Pinpoint the cell where the given text exists, returning its [X, Y] midpoint coordinate. 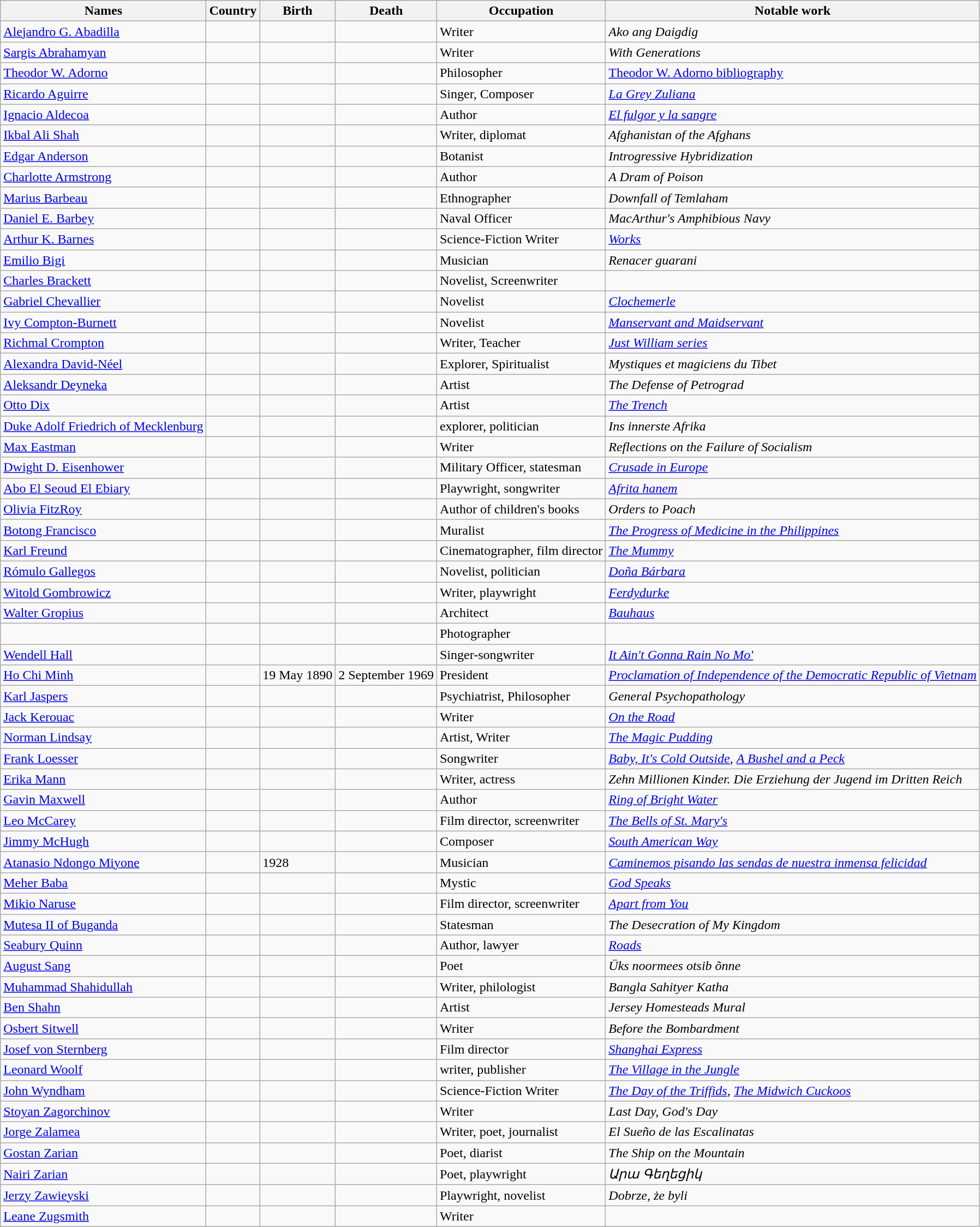
Writer, philologist [521, 987]
Muhammad Shahidullah [104, 987]
Doña Bárbara [793, 571]
Karl Jaspers [104, 696]
Արա Գեղեցիկ [793, 1174]
Author of children's books [521, 509]
Last Day, God's Day [793, 1111]
Proclamation of Independence of the Democratic Republic of Vietnam [793, 675]
Karl Freund [104, 550]
Max Eastman [104, 447]
Poet, diarist [521, 1153]
Singer, Composer [521, 94]
Charlotte Armstrong [104, 177]
Bangla Sahityer Katha [793, 987]
Ferdydurke [793, 592]
August Sang [104, 966]
Jersey Homesteads Mural [793, 1008]
Richmal Crompton [104, 343]
Caminemos pisando las sendas de nuestra inmensa felicidad [793, 862]
Just William series [793, 343]
Zehn Millionen Kinder. Die Erziehung der Jugend im Dritten Reich [793, 779]
Edgar Anderson [104, 156]
writer, publisher [521, 1070]
The Mummy [793, 550]
Wendell Hall [104, 655]
Author, lawyer [521, 945]
With Generations [793, 52]
Rómulo Gallegos [104, 571]
A Dram of Poison [793, 177]
Country [233, 11]
Explorer, Spiritualist [521, 364]
General Psychopathology [793, 696]
Ignacio Aldecoa [104, 115]
La Grey Zuliana [793, 94]
Downfall of Temlaham [793, 197]
19 May 1890 [298, 675]
Film director [521, 1049]
Jerzy Zawieyski [104, 1195]
Jack Kerouac [104, 717]
Afrita hanem [793, 488]
Osbert Sitwell [104, 1028]
Nairi Zarian [104, 1174]
Psychiatrist, Philosopher [521, 696]
Novelist, Screenwriter [521, 281]
Names [104, 11]
Works [793, 239]
Architect [521, 613]
Emilio Bigi [104, 260]
Aleksandr Deyneka [104, 385]
Occupation [521, 11]
Bauhaus [793, 613]
Witold Gombrowicz [104, 592]
Notable work [793, 11]
Introgressive Hybridization [793, 156]
Atanasio Ndongo Miyone [104, 862]
Ethnographer [521, 197]
Frank Loesser [104, 758]
2 September 1969 [386, 675]
Writer, poet, journalist [521, 1132]
Ricardo Aguirre [104, 94]
Photographer [521, 634]
Stoyan Zagorchinov [104, 1111]
El Sueño de las Escalinatas [793, 1132]
Novelist, politician [521, 571]
John Wyndham [104, 1091]
Ho Chi Minh [104, 675]
Botong Francisco [104, 530]
Statesman [521, 925]
Meher Baba [104, 883]
MacArthur's Amphibious Navy [793, 218]
Poet, playwright [521, 1174]
Sargis Abrahamyan [104, 52]
Dwight D. Eisenhower [104, 468]
Composer [521, 841]
El fulgor y la sangre [793, 115]
1928 [298, 862]
Theodor W. Adorno bibliography [793, 73]
The Bells of St. Mary's [793, 821]
Leo McCarey [104, 821]
Roads [793, 945]
On the Road [793, 717]
Apart from You [793, 903]
It Ain't Gonna Rain No Mo' [793, 655]
Writer, diplomat [521, 135]
Seabury Quinn [104, 945]
Military Officer, statesman [521, 468]
Shanghai Express [793, 1049]
Ako ang Daigdig [793, 32]
The Magic Pudding [793, 738]
Muralist [521, 530]
Gabriel Chevallier [104, 302]
Birth [298, 11]
Manservant and Maidservant [793, 322]
Ivy Compton-Burnett [104, 322]
Botanist [521, 156]
Arthur K. Barnes [104, 239]
Death [386, 11]
Erika Mann [104, 779]
The Desecration of My Kingdom [793, 925]
Writer, actress [521, 779]
Jimmy McHugh [104, 841]
Alexandra David-Néel [104, 364]
Mutesa II of Buganda [104, 925]
Abo El Seoud El Ebiary [104, 488]
Leonard Woolf [104, 1070]
Writer, Teacher [521, 343]
Philosopher [521, 73]
Daniel E. Barbey [104, 218]
Mikio Naruse [104, 903]
Reflections on the Failure of Socialism [793, 447]
Playwright, songwriter [521, 488]
Renacer guarani [793, 260]
Clochemerle [793, 302]
Writer, playwright [521, 592]
Ben Shahn [104, 1008]
The Progress of Medicine in the Philippines [793, 530]
Walter Gropius [104, 613]
Olivia FitzRoy [104, 509]
Baby, It's Cold Outside, A Bushel and a Peck [793, 758]
Cinematographer, film director [521, 550]
South American Way [793, 841]
The Defense of Petrograd [793, 385]
President [521, 675]
Before the Bombardment [793, 1028]
The Village in the Jungle [793, 1070]
Norman Lindsay [104, 738]
Otto Dix [104, 405]
Afghanistan of the Afghans [793, 135]
Poet [521, 966]
God Speaks [793, 883]
Josef von Sternberg [104, 1049]
Üks noormees otsib õnne [793, 966]
Charles Brackett [104, 281]
Orders to Poach [793, 509]
Crusade in Europe [793, 468]
The Trench [793, 405]
Artist, Writer [521, 738]
Marius Barbeau [104, 197]
Ikbal Ali Shah [104, 135]
Songwriter [521, 758]
Ring of Bright Water [793, 800]
Playwright, novelist [521, 1195]
Singer-songwriter [521, 655]
Mystic [521, 883]
Gostan Zarian [104, 1153]
The Day of the Triffids, The Midwich Cuckoos [793, 1091]
Mystiques et magiciens du Tibet [793, 364]
Gavin Maxwell [104, 800]
Naval Officer [521, 218]
The Ship on the Mountain [793, 1153]
Jorge Zalamea [104, 1132]
Dobrze, że byli [793, 1195]
Ins innerste Afrika [793, 426]
Duke Adolf Friedrich of Mecklenburg [104, 426]
explorer, politician [521, 426]
Alejandro G. Abadilla [104, 32]
Leane Zugsmith [104, 1216]
Theodor W. Adorno [104, 73]
